Find where the given text appears and provide that cell's center as (X, Y) coordinate. 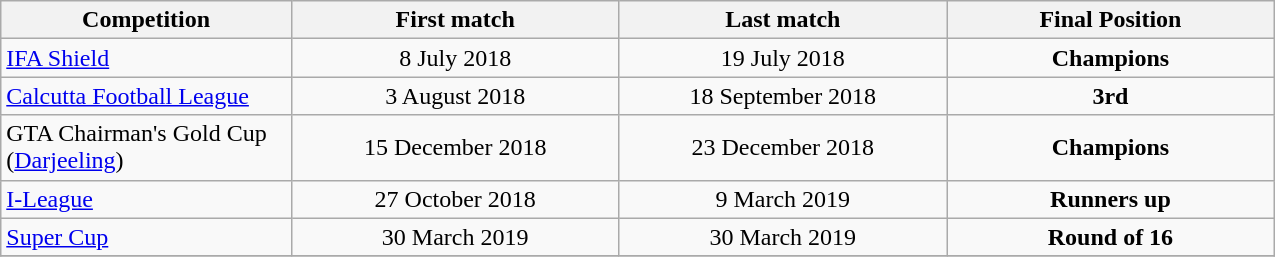
3 August 2018 (455, 96)
First match (455, 20)
GTA Chairman's Gold Cup (Darjeeling) (146, 148)
18 September 2018 (783, 96)
3rd (1111, 96)
Competition (146, 20)
IFA Shield (146, 58)
9 March 2019 (783, 199)
Round of 16 (1111, 237)
23 December 2018 (783, 148)
27 October 2018 (455, 199)
15 December 2018 (455, 148)
Runners up (1111, 199)
I-League (146, 199)
Last match (783, 20)
Calcutta Football League (146, 96)
19 July 2018 (783, 58)
8 July 2018 (455, 58)
Final Position (1111, 20)
Super Cup (146, 237)
